Return the (X, Y) coordinate for the center point of the cell that contains the specified text.  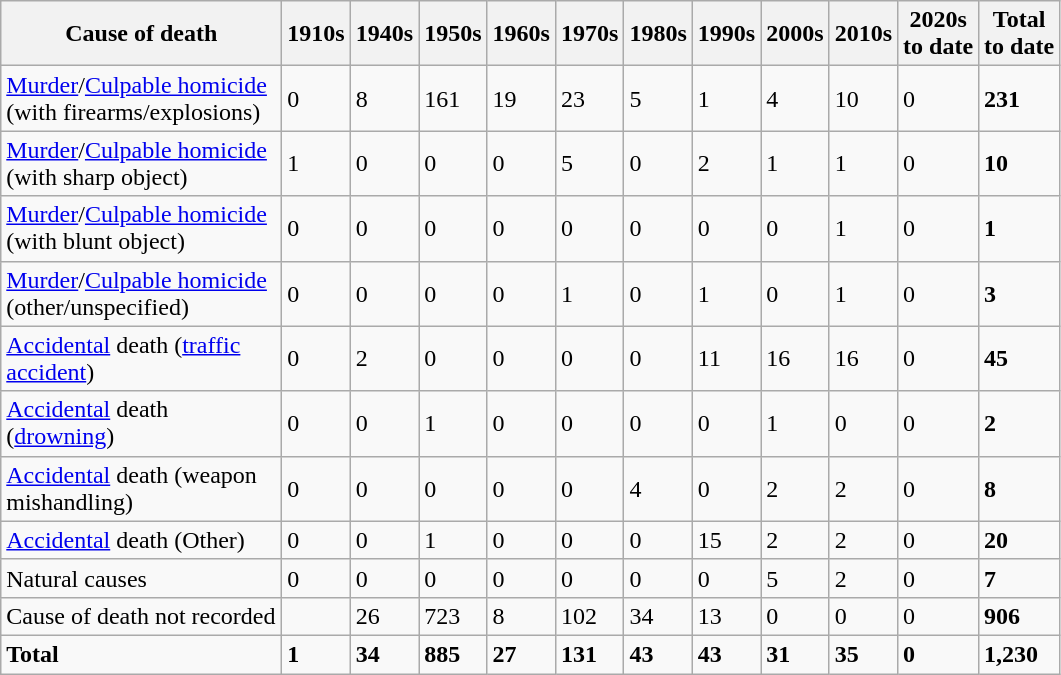
Murder/Culpable homicide (with firearms/explosions) (142, 98)
Totalto date (1020, 34)
2000s (795, 34)
102 (589, 616)
1990s (726, 34)
Total (142, 654)
Murder/Culpable homicide (with blunt object) (142, 228)
26 (384, 616)
Accidental death (drowning) (142, 424)
20 (1020, 540)
Murder/Culpable homicide (with sharp object) (142, 164)
Accidental death (traffic accident) (142, 358)
1950s (453, 34)
1980s (658, 34)
31 (795, 654)
Murder/Culpable homicide (other/unspecified) (142, 294)
1940s (384, 34)
2010s (863, 34)
1910s (316, 34)
Accidental death (weapon mishandling) (142, 488)
161 (453, 98)
231 (1020, 98)
23 (589, 98)
3 (1020, 294)
131 (589, 654)
19 (521, 98)
11 (726, 358)
15 (726, 540)
35 (863, 654)
885 (453, 654)
1970s (589, 34)
45 (1020, 358)
7 (1020, 578)
1,230 (1020, 654)
Cause of death (142, 34)
13 (726, 616)
27 (521, 654)
1960s (521, 34)
Cause of death not recorded (142, 616)
Natural causes (142, 578)
906 (1020, 616)
Accidental death (Other) (142, 540)
723 (453, 616)
2020sto date (938, 34)
